Identify which cell holds the provided text, then report its [x, y] central coordinate. 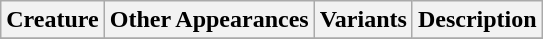
Variants [363, 20]
Description [477, 20]
Creature [52, 20]
Other Appearances [209, 20]
